Search for the cell housing the specified text and yield its (x, y) center coordinate. 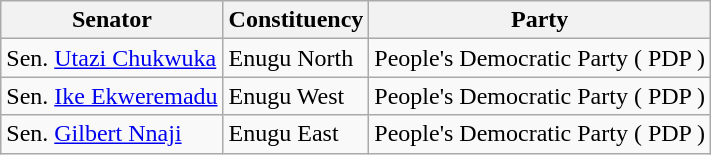
Enugu North (296, 58)
Sen. Utazi Chukwuka (112, 58)
Sen. Ike Ekweremadu (112, 96)
Enugu East (296, 134)
Party (540, 20)
Enugu West (296, 96)
Senator (112, 20)
Constituency (296, 20)
Sen. Gilbert Nnaji (112, 134)
